Provide the (X, Y) coordinate of the cell's center where the given text is located.  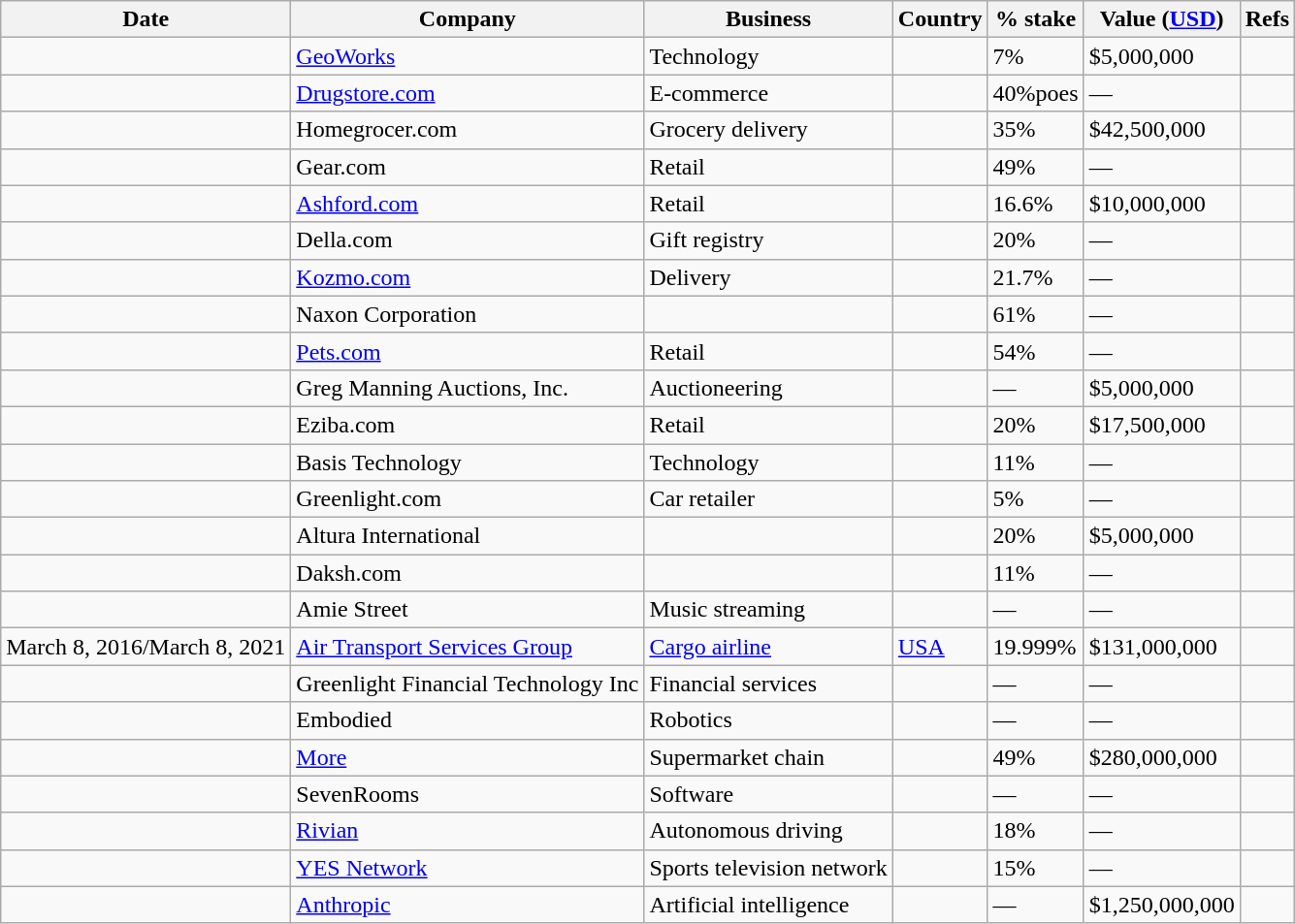
Greenlight.com (468, 499)
Pets.com (468, 351)
GeoWorks (468, 56)
16.6% (1036, 204)
Eziba.com (468, 425)
Value (USD) (1162, 19)
Ashford.com (468, 204)
18% (1036, 831)
54% (1036, 351)
$1,250,000,000 (1162, 905)
Basis Technology (468, 462)
E-commerce (768, 93)
Software (768, 794)
Daksh.com (468, 573)
Autonomous driving (768, 831)
YES Network (468, 868)
Sports television network (768, 868)
Kozmo.com (468, 277)
Rivian (468, 831)
Della.com (468, 240)
$280,000,000 (1162, 757)
$42,500,000 (1162, 130)
19.999% (1036, 647)
$17,500,000 (1162, 425)
Naxon Corporation (468, 314)
Gear.com (468, 167)
$10,000,000 (1162, 204)
40%poes (1036, 93)
Auctioneering (768, 388)
Altura International (468, 536)
Robotics (768, 720)
15% (1036, 868)
USA (940, 647)
7% (1036, 56)
Country (940, 19)
Embodied (468, 720)
Drugstore.com (468, 93)
March 8, 2016/March 8, 2021 (146, 647)
Greg Manning Auctions, Inc. (468, 388)
Gift registry (768, 240)
Refs (1267, 19)
Car retailer (768, 499)
% stake (1036, 19)
Delivery (768, 277)
Business (768, 19)
Greenlight Financial Technology Inc (468, 684)
5% (1036, 499)
Music streaming (768, 610)
$131,000,000 (1162, 647)
Grocery delivery (768, 130)
Company (468, 19)
35% (1036, 130)
Amie Street (468, 610)
21.7% (1036, 277)
Cargo airline (768, 647)
SevenRooms (468, 794)
More (468, 757)
Artificial intelligence (768, 905)
Supermarket chain (768, 757)
Financial services (768, 684)
Homegrocer.com (468, 130)
Date (146, 19)
Anthropic (468, 905)
61% (1036, 314)
Air Transport Services Group (468, 647)
